From the cell containing the given text, extract its center point as [x, y] coordinate. 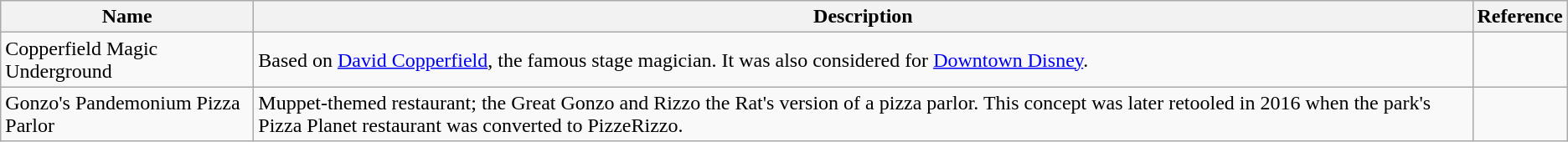
Based on David Copperfield, the famous stage magician. It was also considered for Downtown Disney. [863, 60]
Name [127, 17]
Description [863, 17]
Copperfield Magic Underground [127, 60]
Gonzo's Pandemonium Pizza Parlor [127, 114]
Reference [1519, 17]
